Scan for the cell matching the given text and deliver its [x, y] coordinate at center. 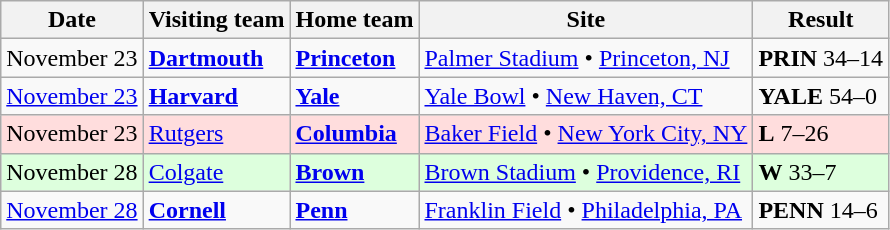
Columbia [354, 134]
Yale [354, 96]
Visiting team [216, 20]
Rutgers [216, 134]
PRIN 34–14 [821, 58]
Harvard [216, 96]
L 7–26 [821, 134]
Colgate [216, 172]
Palmer Stadium • Princeton, NJ [586, 58]
Cornell [216, 210]
Site [586, 20]
Brown Stadium • Providence, RI [586, 172]
Brown [354, 172]
PENN 14–6 [821, 210]
W 33–7 [821, 172]
Home team [354, 20]
Franklin Field • Philadelphia, PA [586, 210]
Yale Bowl • New Haven, CT [586, 96]
Baker Field • New York City, NY [586, 134]
YALE 54–0 [821, 96]
Dartmouth [216, 58]
Result [821, 20]
Date [72, 20]
Penn [354, 210]
Princeton [354, 58]
